Provide the [x, y] coordinate of the cell's center where the given text is located.  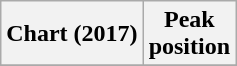
Chart (2017) [72, 34]
Peakposition [189, 34]
